Capture the cell that displays the provided text and extract its [X, Y] central coordinate. 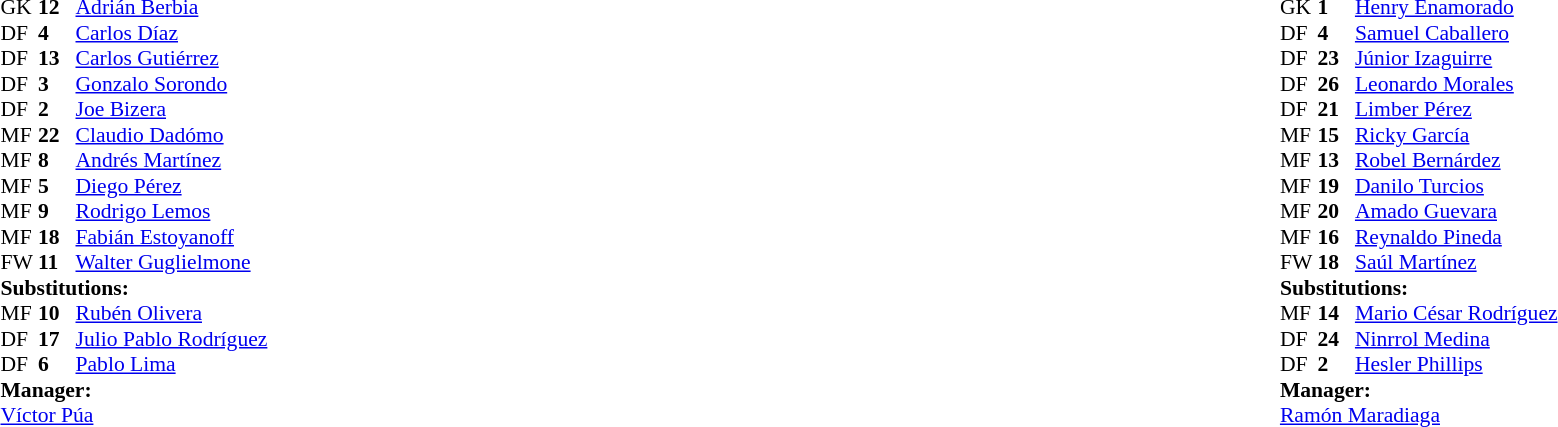
Saúl Martínez [1456, 263]
Rodrigo Lemos [172, 211]
16 [1336, 237]
Carlos Gutiérrez [172, 59]
Fabián Estoyanoff [172, 237]
26 [1336, 84]
Ricky García [1456, 135]
Limber Pérez [1456, 109]
23 [1336, 59]
6 [57, 365]
Walter Guglielmone [172, 263]
Leonardo Morales [1456, 84]
Rubén Olivera [172, 313]
Samuel Caballero [1456, 33]
Robel Bernárdez [1456, 161]
11 [57, 263]
20 [1336, 211]
Diego Pérez [172, 186]
Júnior Izaguirre [1456, 59]
5 [57, 186]
Danilo Turcios [1456, 186]
Hesler Phillips [1456, 365]
3 [57, 84]
Gonzalo Sorondo [172, 84]
22 [57, 135]
21 [1336, 109]
Julio Pablo Rodríguez [172, 339]
Carlos Díaz [172, 33]
Claudio Dadómo [172, 135]
9 [57, 211]
Reynaldo Pineda [1456, 237]
10 [57, 313]
Amado Guevara [1456, 211]
19 [1336, 186]
15 [1336, 135]
24 [1336, 339]
Joe Bizera [172, 109]
Mario César Rodríguez [1456, 313]
14 [1336, 313]
Andrés Martínez [172, 161]
8 [57, 161]
Ninrrol Medina [1456, 339]
17 [57, 339]
Pablo Lima [172, 365]
